Identify which cell holds the provided text, then report its [X, Y] central coordinate. 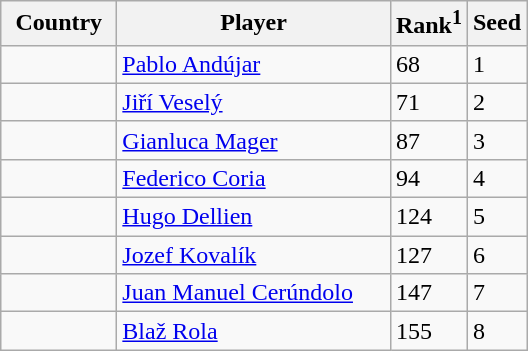
94 [428, 178]
124 [428, 217]
Gianluca Mager [254, 140]
68 [428, 64]
1 [496, 64]
147 [428, 293]
Federico Coria [254, 178]
4 [496, 178]
3 [496, 140]
Player [254, 24]
Jiří Veselý [254, 102]
5 [496, 217]
6 [496, 255]
7 [496, 293]
155 [428, 331]
Blaž Rola [254, 331]
Hugo Dellien [254, 217]
Juan Manuel Cerúndolo [254, 293]
71 [428, 102]
Seed [496, 24]
Country [59, 24]
127 [428, 255]
Pablo Andújar [254, 64]
87 [428, 140]
8 [496, 331]
2 [496, 102]
Jozef Kovalík [254, 255]
Rank1 [428, 24]
